Pinpoint the cell where the given text exists, returning its (x, y) midpoint coordinate. 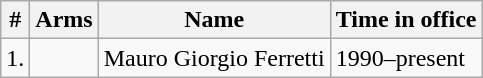
1. (16, 58)
Time in office (406, 20)
Name (214, 20)
1990–present (406, 58)
# (16, 20)
Arms (64, 20)
Mauro Giorgio Ferretti (214, 58)
